From the cell containing the given text, extract its center point as (X, Y) coordinate. 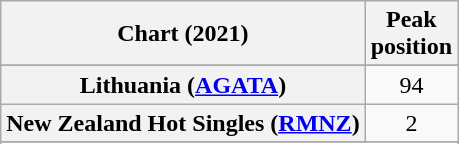
2 (411, 123)
Chart (2021) (183, 34)
New Zealand Hot Singles (RMNZ) (183, 123)
Lithuania (AGATA) (183, 85)
Peakposition (411, 34)
94 (411, 85)
